Identify which cell holds the provided text, then report its (X, Y) central coordinate. 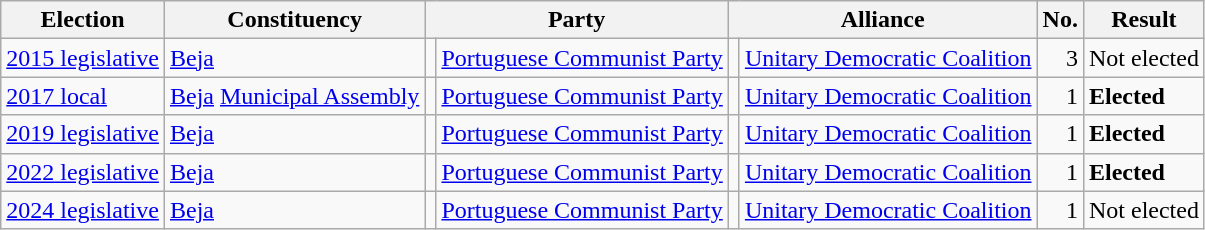
Beja Municipal Assembly (294, 96)
Constituency (294, 20)
2017 local (83, 96)
2015 legislative (83, 58)
No. (1060, 20)
Election (83, 20)
Alliance (882, 20)
2022 legislative (83, 172)
3 (1060, 58)
Result (1144, 20)
2019 legislative (83, 134)
2024 legislative (83, 210)
Party (576, 20)
